Detect which cell encompasses the target text, then output its [x, y] center coordinate. 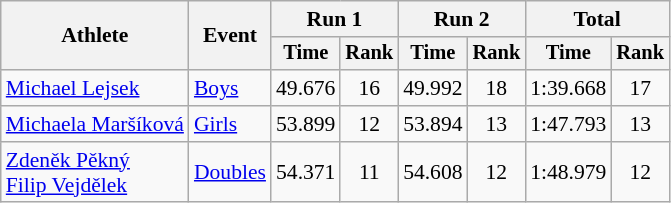
1:48.979 [568, 172]
Run 2 [462, 19]
49.676 [306, 88]
54.608 [432, 172]
49.992 [432, 88]
Total [597, 19]
53.894 [432, 124]
Girls [230, 124]
54.371 [306, 172]
1:47.793 [568, 124]
53.899 [306, 124]
Michael Lejsek [95, 88]
11 [369, 172]
18 [497, 88]
Doubles [230, 172]
Run 1 [334, 19]
1:39.668 [568, 88]
16 [369, 88]
Boys [230, 88]
Athlete [95, 36]
Event [230, 36]
Zdeněk PěknýFilip Vejdělek [95, 172]
Michaela Maršíková [95, 124]
17 [640, 88]
